Find where the given text appears and provide that cell's center as [x, y] coordinate. 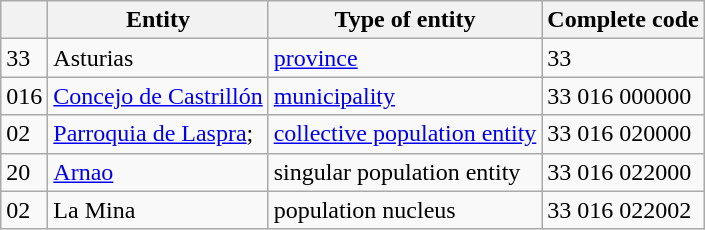
collective population entity [405, 134]
singular population entity [405, 172]
33 016 022000 [623, 172]
33 016 020000 [623, 134]
Type of entity [405, 20]
Entity [158, 20]
province [405, 58]
municipality [405, 96]
Arnao [158, 172]
population nucleus [405, 210]
Concejo de Castrillón [158, 96]
33 016 022002 [623, 210]
Complete code [623, 20]
33 016 000000 [623, 96]
016 [24, 96]
20 [24, 172]
Parroquia de Laspra; [158, 134]
La Mina [158, 210]
Asturias [158, 58]
